Identify which cell holds the provided text, then report its [x, y] central coordinate. 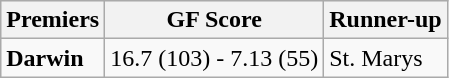
St. Marys [386, 58]
Runner-up [386, 20]
16.7 (103) - 7.13 (55) [214, 58]
Darwin [53, 58]
GF Score [214, 20]
Premiers [53, 20]
